Detect which cell encompasses the target text, then output its (x, y) center coordinate. 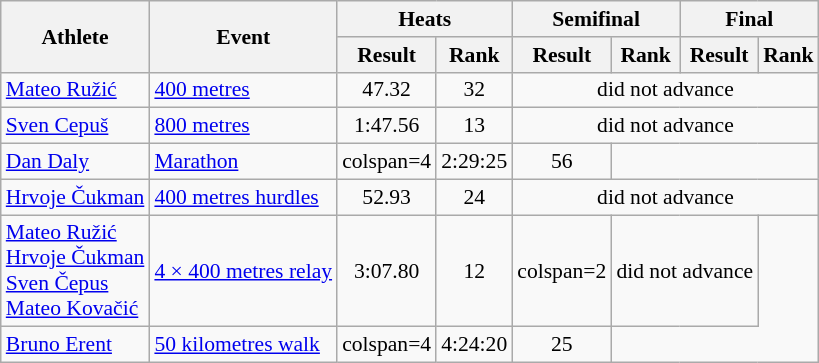
13 (474, 126)
2:29:25 (474, 162)
Final (750, 19)
4:24:20 (474, 345)
Marathon (243, 162)
52.93 (386, 197)
4 × 400 metres relay (243, 271)
Hrvoje Čukman (76, 197)
Athlete (76, 36)
3:07.80 (386, 271)
800 metres (243, 126)
32 (474, 90)
Event (243, 36)
47.32 (386, 90)
400 metres (243, 90)
400 metres hurdles (243, 197)
56 (562, 162)
50 kilometres walk (243, 345)
Bruno Erent (76, 345)
24 (474, 197)
Mateo RužićHrvoje ČukmanSven ČepusMateo Kovačić (76, 271)
Dan Daly (76, 162)
Semifinal (596, 19)
12 (474, 271)
Sven Cepuš (76, 126)
1:47.56 (386, 126)
25 (562, 345)
colspan=2 (562, 271)
Mateo Ružić (76, 90)
Heats (424, 19)
